Output the [x, y] coordinate of the center of the cell containing the given text.  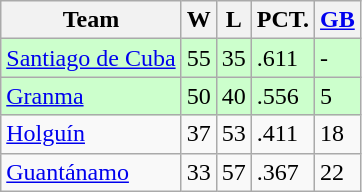
GB [338, 20]
53 [234, 134]
- [338, 58]
50 [198, 96]
PCT. [282, 20]
55 [198, 58]
.411 [282, 134]
Team [91, 20]
Granma [91, 96]
22 [338, 172]
18 [338, 134]
L [234, 20]
W [198, 20]
35 [234, 58]
40 [234, 96]
.367 [282, 172]
5 [338, 96]
.556 [282, 96]
33 [198, 172]
37 [198, 134]
Santiago de Cuba [91, 58]
.611 [282, 58]
Holguín [91, 134]
Guantánamo [91, 172]
57 [234, 172]
